Output the (X, Y) coordinate of the center of the cell containing the given text.  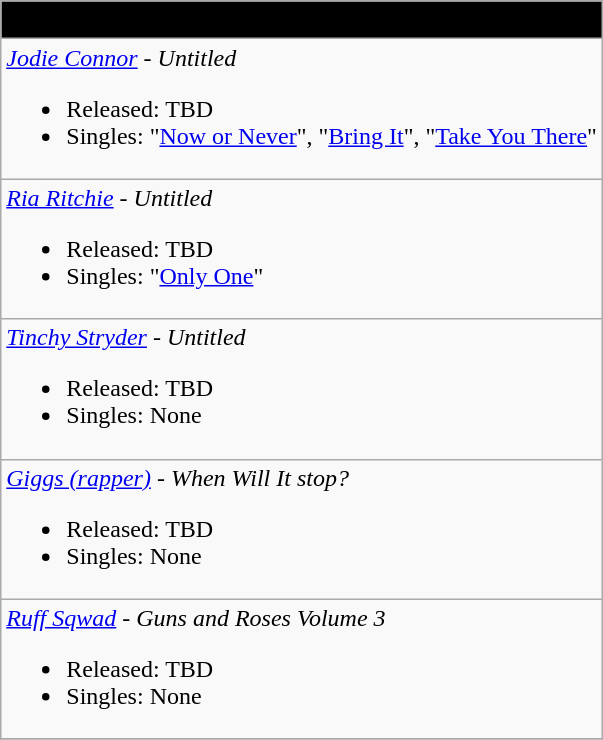
Tinchy Stryder - UntitledReleased: TBDSingles: None (302, 389)
Giggs (rapper) - When Will It stop?Released: TBDSingles: None (302, 529)
Information (302, 20)
Jodie Connor - UntitledReleased: TBD Singles: "Now or Never", "Bring It", "Take You There" (302, 109)
Ruff Sqwad - Guns and Roses Volume 3Released: TBDSingles: None (302, 669)
Ria Ritchie - UntitledReleased: TBD Singles: "Only One" (302, 249)
